Identify which cell holds the provided text, then report its [X, Y] central coordinate. 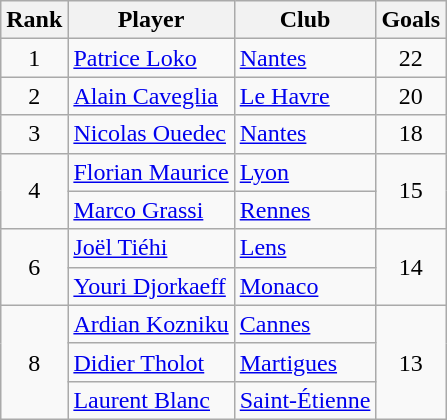
Lyon [305, 172]
Youri Djorkaeff [151, 286]
14 [411, 267]
Laurent Blanc [151, 400]
Le Havre [305, 96]
22 [411, 58]
Nicolas Ouedec [151, 134]
Rank [34, 20]
Martigues [305, 362]
Saint-Étienne [305, 400]
3 [34, 134]
Goals [411, 20]
8 [34, 362]
13 [411, 362]
Alain Caveglia [151, 96]
Monaco [305, 286]
Joël Tiéhi [151, 248]
20 [411, 96]
Didier Tholot [151, 362]
2 [34, 96]
18 [411, 134]
6 [34, 267]
Rennes [305, 210]
Ardian Kozniku [151, 324]
Player [151, 20]
Patrice Loko [151, 58]
Cannes [305, 324]
Lens [305, 248]
15 [411, 191]
Marco Grassi [151, 210]
1 [34, 58]
Florian Maurice [151, 172]
4 [34, 191]
Club [305, 20]
